Detect which cell encompasses the target text, then output its (x, y) center coordinate. 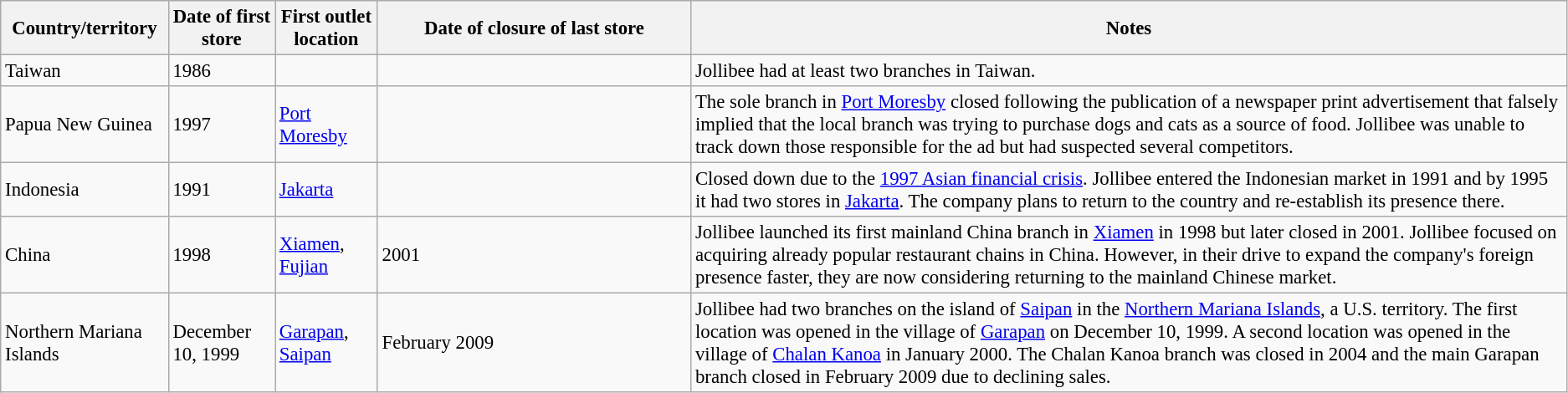
2001 (534, 255)
Date of first store (221, 28)
Country/territory (85, 28)
Papua New Guinea (85, 125)
Port Moresby (326, 125)
1986 (221, 71)
Garapan, Saipan (326, 343)
December 10, 1999 (221, 343)
First outlet location (326, 28)
Notes (1130, 28)
Taiwan (85, 71)
1991 (221, 191)
Jakarta (326, 191)
Date of closure of last store (534, 28)
Northern Mariana Islands (85, 343)
1997 (221, 125)
1998 (221, 255)
February 2009 (534, 343)
Indonesia (85, 191)
Jollibee had at least two branches in Taiwan. (1130, 71)
Xiamen, Fujian (326, 255)
China (85, 255)
